For the text-containing cell, return its midpoint in (X, Y) coordinate format. 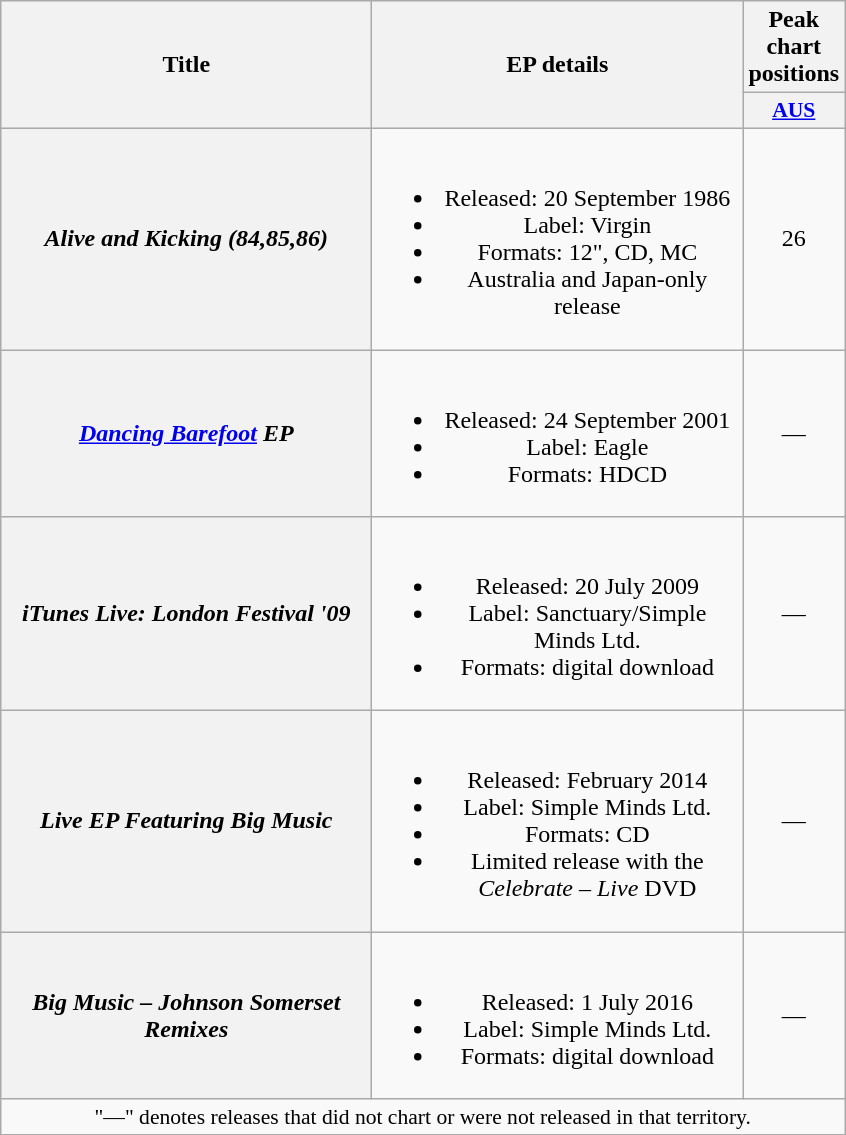
Dancing Barefoot EP (186, 434)
Big Music – Johnson Somerset Remixes (186, 1016)
Alive and Kicking (84,85,86) (186, 238)
EP details (558, 65)
Released: 20 July 2009Label: Sanctuary/Simple Minds Ltd.Formats: digital download (558, 614)
AUS (794, 111)
Released: 20 September 1986Label: VirginFormats: 12", CD, MCAustralia and Japan-only release (558, 238)
26 (794, 238)
"—" denotes releases that did not chart or were not released in that territory. (423, 1117)
Released: 24 September 2001Label: EagleFormats: HDCD (558, 434)
iTunes Live: London Festival '09 (186, 614)
Title (186, 65)
Live EP Featuring Big Music (186, 822)
Released: February 2014Label: Simple Minds Ltd.Formats: CDLimited release with the Celebrate – Live DVD (558, 822)
Released: 1 July 2016Label: Simple Minds Ltd.Formats: digital download (558, 1016)
Peak chart positions (794, 47)
